Output the [X, Y] coordinate of the center of the cell containing the given text.  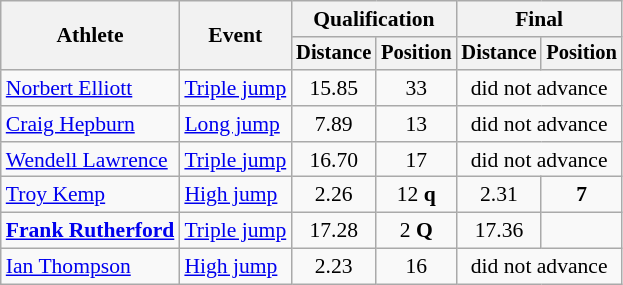
12 q [416, 195]
16 [416, 267]
17.36 [500, 231]
Qualification [374, 19]
Event [235, 36]
Craig Hepburn [90, 124]
Athlete [90, 36]
2 Q [416, 231]
7 [581, 195]
Norbert Elliott [90, 88]
7.89 [334, 124]
Troy Kemp [90, 195]
17.28 [334, 231]
Final [540, 19]
15.85 [334, 88]
Long jump [235, 124]
Wendell Lawrence [90, 160]
Frank Rutherford [90, 231]
2.23 [334, 267]
2.31 [500, 195]
17 [416, 160]
2.26 [334, 195]
33 [416, 88]
Ian Thompson [90, 267]
13 [416, 124]
16.70 [334, 160]
